Pinpoint the cell where the given text exists, returning its (X, Y) midpoint coordinate. 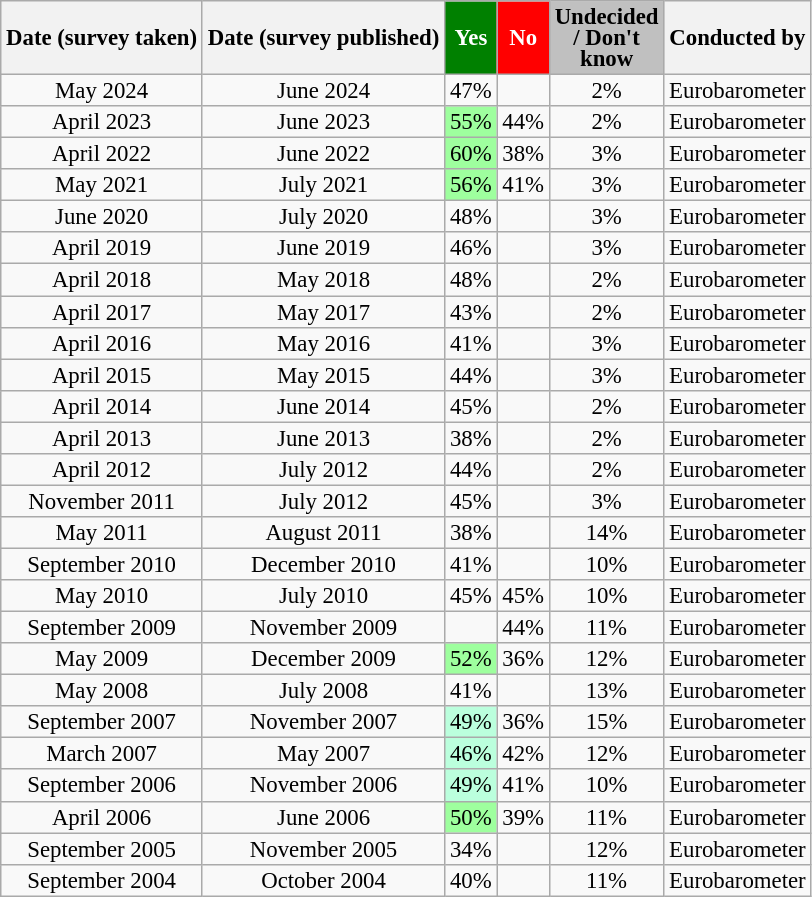
November 2011 (102, 501)
April 2017 (102, 312)
August 2011 (323, 533)
September 2005 (102, 849)
September 2010 (102, 564)
June 2024 (323, 91)
55% (471, 122)
May 2009 (102, 659)
May 2018 (323, 280)
June 2019 (323, 248)
Date (survey published) (323, 38)
No (523, 38)
November 2005 (323, 849)
December 2010 (323, 564)
May 2017 (323, 312)
June 2006 (323, 817)
52% (471, 659)
13% (606, 691)
July 2021 (323, 185)
60% (471, 154)
October 2004 (323, 880)
April 2016 (102, 343)
April 2014 (102, 406)
April 2023 (102, 122)
April 2015 (102, 375)
April 2013 (102, 438)
September 2006 (102, 786)
June 2013 (323, 438)
May 2011 (102, 533)
April 2018 (102, 280)
December 2009 (323, 659)
40% (471, 880)
May 2007 (323, 754)
April 2012 (102, 470)
May 2010 (102, 596)
Conducted by (738, 38)
November 2006 (323, 786)
May 2008 (102, 691)
July 2020 (323, 217)
July 2008 (323, 691)
47% (471, 91)
April 2022 (102, 154)
April 2019 (102, 248)
34% (471, 849)
June 2020 (102, 217)
November 2007 (323, 722)
May 2015 (323, 375)
43% (471, 312)
42% (523, 754)
May 2021 (102, 185)
14% (606, 533)
Undecided / Don't know (606, 38)
Yes (471, 38)
July 2010 (323, 596)
15% (606, 722)
50% (471, 817)
May 2016 (323, 343)
56% (471, 185)
September 2007 (102, 722)
June 2022 (323, 154)
39% (523, 817)
April 2006 (102, 817)
June 2014 (323, 406)
May 2024 (102, 91)
September 2009 (102, 628)
June 2023 (323, 122)
Date (survey taken) (102, 38)
March 2007 (102, 754)
November 2009 (323, 628)
September 2004 (102, 880)
